Pinpoint the cell where the given text exists, returning its (X, Y) midpoint coordinate. 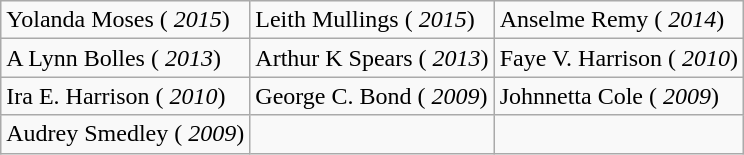
Ira E. Harrison ( 2010) (126, 96)
Yolanda Moses ( 2015) (126, 20)
George C. Bond ( 2009) (372, 96)
Audrey Smedley ( 2009) (126, 134)
Faye V. Harrison ( 2010) (618, 58)
Leith Mullings ( 2015) (372, 20)
A Lynn Bolles ( 2013) (126, 58)
Anselme Remy ( 2014) (618, 20)
Johnnetta Cole ( 2009) (618, 96)
Arthur K Spears ( 2013) (372, 58)
